Search for the cell housing the specified text and yield its [x, y] center coordinate. 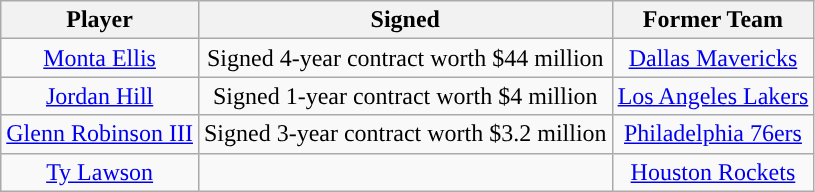
Houston Rockets [713, 172]
Glenn Robinson III [100, 134]
Jordan Hill [100, 96]
Philadelphia 76ers [713, 134]
Ty Lawson [100, 172]
Monta Ellis [100, 58]
Signed 4-year contract worth $44 million [405, 58]
Player [100, 20]
Signed [405, 20]
Los Angeles Lakers [713, 96]
Dallas Mavericks [713, 58]
Former Team [713, 20]
Signed 3-year contract worth $3.2 million [405, 134]
Signed 1-year contract worth $4 million [405, 96]
